Find where the given text appears and provide that cell's center as (x, y) coordinate. 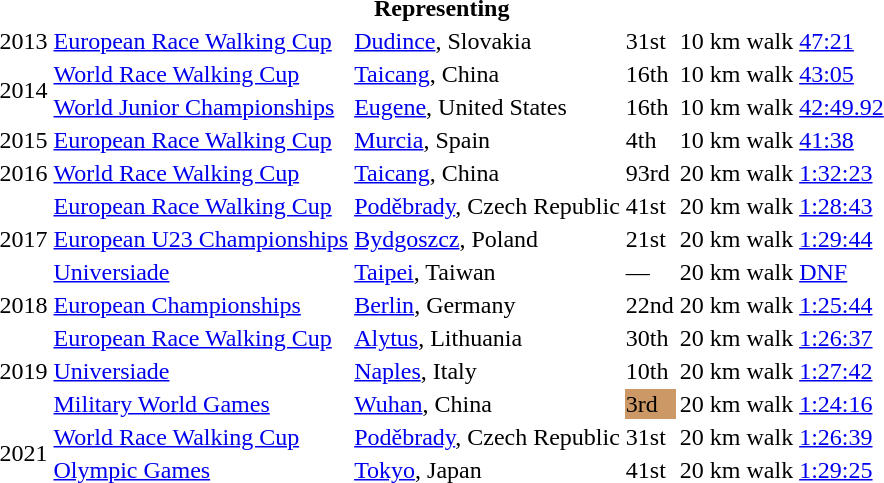
Berlin, Germany (488, 305)
41st (650, 206)
Military World Games (201, 404)
Dudince, Slovakia (488, 41)
Wuhan, China (488, 404)
European Championships (201, 305)
Naples, Italy (488, 371)
Alytus, Lithuania (488, 338)
3rd (650, 404)
30th (650, 338)
— (650, 272)
World Junior Championships (201, 107)
93rd (650, 173)
4th (650, 140)
10th (650, 371)
Murcia, Spain (488, 140)
Bydgoszcz, Poland (488, 239)
22nd (650, 305)
Eugene, United States (488, 107)
European U23 Championships (201, 239)
21st (650, 239)
Taipei, Taiwan (488, 272)
